For the text-containing cell, return its midpoint in (X, Y) coordinate format. 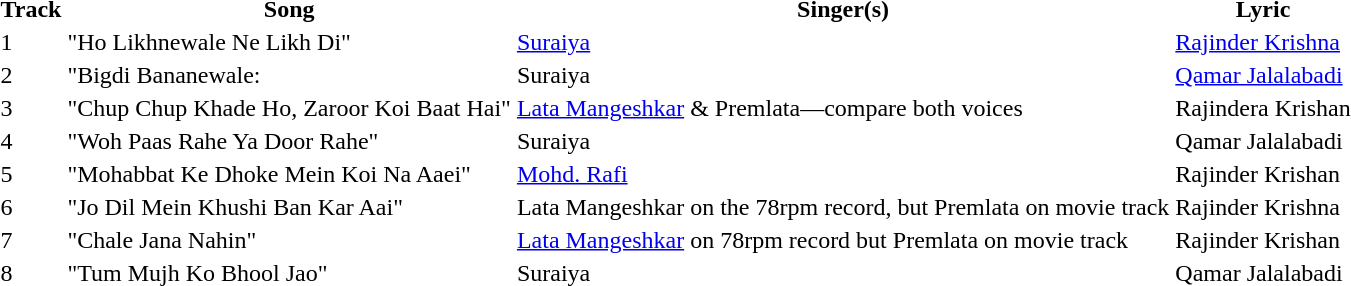
Mohd. Rafi (842, 174)
"Chup Chup Khade Ho, Zaroor Koi Baat Hai" (290, 108)
"Bigdi Bananewale: (290, 75)
Lata Mangeshkar & Premlata—compare both voices (842, 108)
"Woh Paas Rahe Ya Door Rahe" (290, 141)
"Ho Likhnewale Ne Likh Di" (290, 42)
"Chale Jana Nahin" (290, 240)
Lata Mangeshkar on the 78rpm record, but Premlata on movie track (842, 207)
"Jo Dil Mein Khushi Ban Kar Aai" (290, 207)
Lata Mangeshkar on 78rpm record but Premlata on movie track (842, 240)
"Mohabbat Ke Dhoke Mein Koi Na Aaei" (290, 174)
